From the cell containing the given text, extract its center point as (X, Y) coordinate. 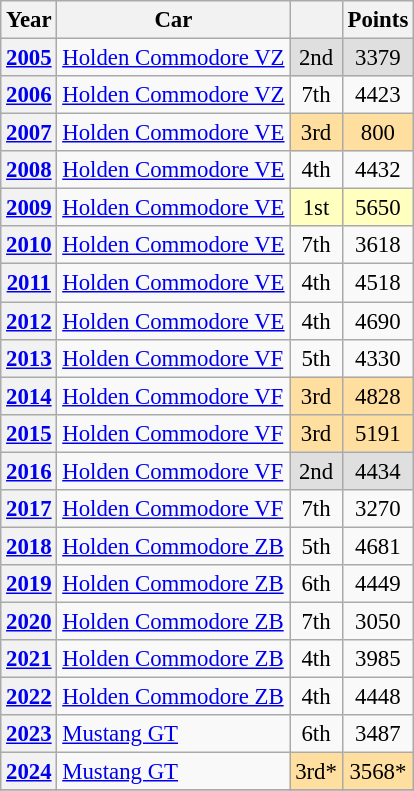
2017 (29, 509)
3618 (378, 245)
3270 (378, 509)
2010 (29, 245)
2006 (29, 95)
4681 (378, 546)
3985 (378, 659)
2018 (29, 546)
1st (316, 208)
3487 (378, 734)
2021 (29, 659)
2009 (29, 208)
2023 (29, 734)
2016 (29, 471)
Year (29, 20)
4828 (378, 396)
4423 (378, 95)
2011 (29, 283)
4449 (378, 584)
2024 (29, 772)
2007 (29, 133)
4690 (378, 321)
2008 (29, 170)
2020 (29, 621)
800 (378, 133)
2005 (29, 58)
5650 (378, 208)
4432 (378, 170)
2015 (29, 433)
2014 (29, 396)
4518 (378, 283)
2013 (29, 358)
2022 (29, 697)
3050 (378, 621)
3rd* (316, 772)
2019 (29, 584)
4448 (378, 697)
3379 (378, 58)
4434 (378, 471)
2012 (29, 321)
Car (174, 20)
3568* (378, 772)
Points (378, 20)
4330 (378, 358)
5191 (378, 433)
